For the text-containing cell, return its midpoint in [x, y] coordinate format. 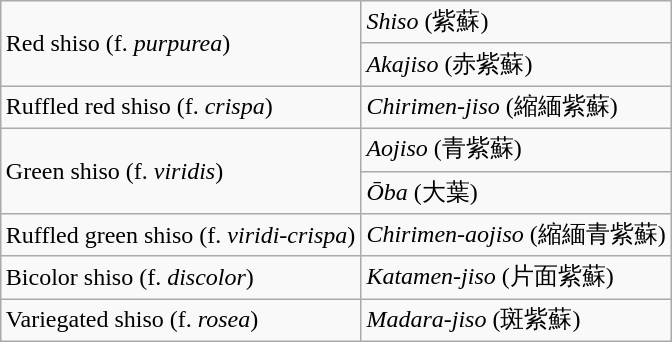
Madara-jiso (斑紫蘇) [516, 320]
Ruffled red shiso (f. crispa) [180, 108]
Katamen-jiso (片面紫蘇) [516, 278]
Ōba (大葉) [516, 192]
Ruffled green shiso (f. viridi-crispa) [180, 236]
Red shiso (f. purpurea) [180, 44]
Akajiso (赤紫蘇) [516, 64]
Aojiso (青紫蘇) [516, 150]
Shiso (紫蘇) [516, 22]
Chirimen-aojiso (縮緬青紫蘇) [516, 236]
Bicolor shiso (f. discolor) [180, 278]
Green shiso (f. viridis) [180, 170]
Chirimen-jiso (縮緬紫蘇) [516, 108]
Variegated shiso (f. rosea) [180, 320]
